Return the [x, y] coordinate for the center point of the cell that contains the specified text.  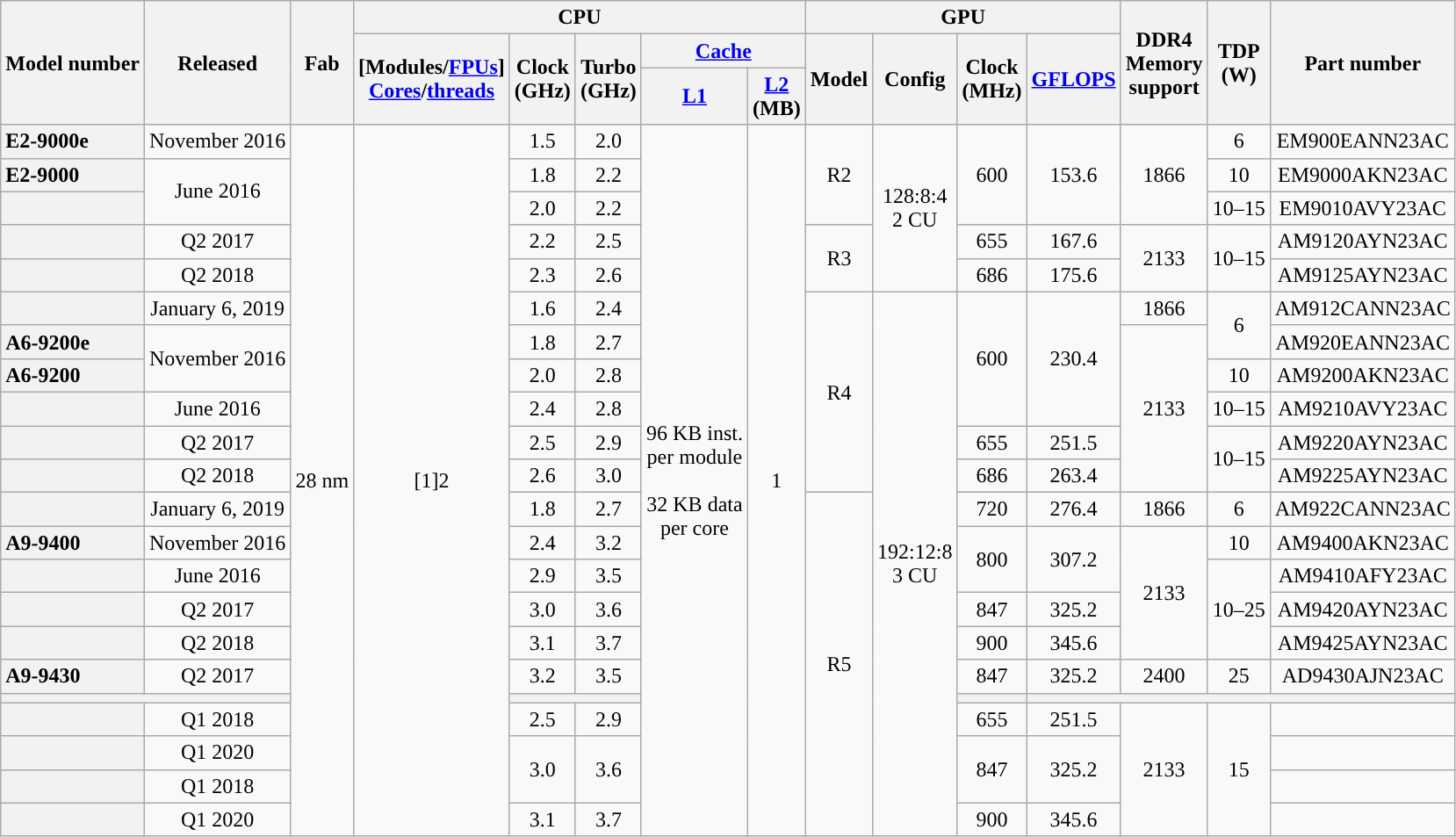
L1 [694, 97]
1.5 [543, 141]
A6-9200e [73, 342]
EM9000AKN23AC [1363, 175]
E2-9000e [73, 141]
AM912CANN23AC [1363, 308]
Cache [724, 51]
AM9210AVY23AC [1363, 408]
175.6 [1073, 275]
AM9225AYN23AC [1363, 476]
720 [992, 509]
L2(MB) [776, 97]
EM900EANN23AC [1363, 141]
[Modules/FPUs]Cores/threads [432, 79]
AD9430AJN23AC [1363, 676]
Turbo(GHz) [608, 79]
CPU [580, 18]
1.6 [543, 308]
GFLOPS [1073, 79]
128:8:42 CU [915, 208]
Released [217, 63]
DDR4Memorysupport [1164, 63]
28 nm [322, 480]
R5 [839, 665]
AM9425AYN23AC [1363, 643]
230.4 [1073, 358]
A9-9400 [73, 543]
307.2 [1073, 559]
192:12:83 CU [915, 564]
AM9420AYN23AC [1363, 610]
Part number [1363, 63]
167.6 [1073, 242]
GPU [962, 18]
Fab [322, 63]
AM9400AKN23AC [1363, 543]
AM9120AYN23AC [1363, 242]
EM9010AVY23AC [1363, 208]
96 KB inst.per module32 KB dataper core [694, 480]
Clock(MHz) [992, 79]
800 [992, 559]
Model [839, 79]
A9-9430 [73, 676]
Clock(GHz) [543, 79]
AM922CANN23AC [1363, 509]
A6-9200 [73, 375]
25 [1238, 676]
2400 [1164, 676]
AM9410AFY23AC [1363, 576]
10–25 [1238, 610]
276.4 [1073, 509]
AM9200AKN23AC [1363, 375]
AM920EANN23AC [1363, 342]
AM9220AYN23AC [1363, 442]
153.6 [1073, 175]
R4 [839, 392]
AM9125AYN23AC [1363, 275]
Config [915, 79]
R3 [839, 258]
2.3 [543, 275]
263.4 [1073, 476]
1 [776, 480]
TDP(W) [1238, 63]
Model number [73, 63]
E2-9000 [73, 175]
15 [1238, 769]
R2 [839, 175]
[1]2 [432, 480]
